Capture the cell that displays the provided text and extract its (x, y) central coordinate. 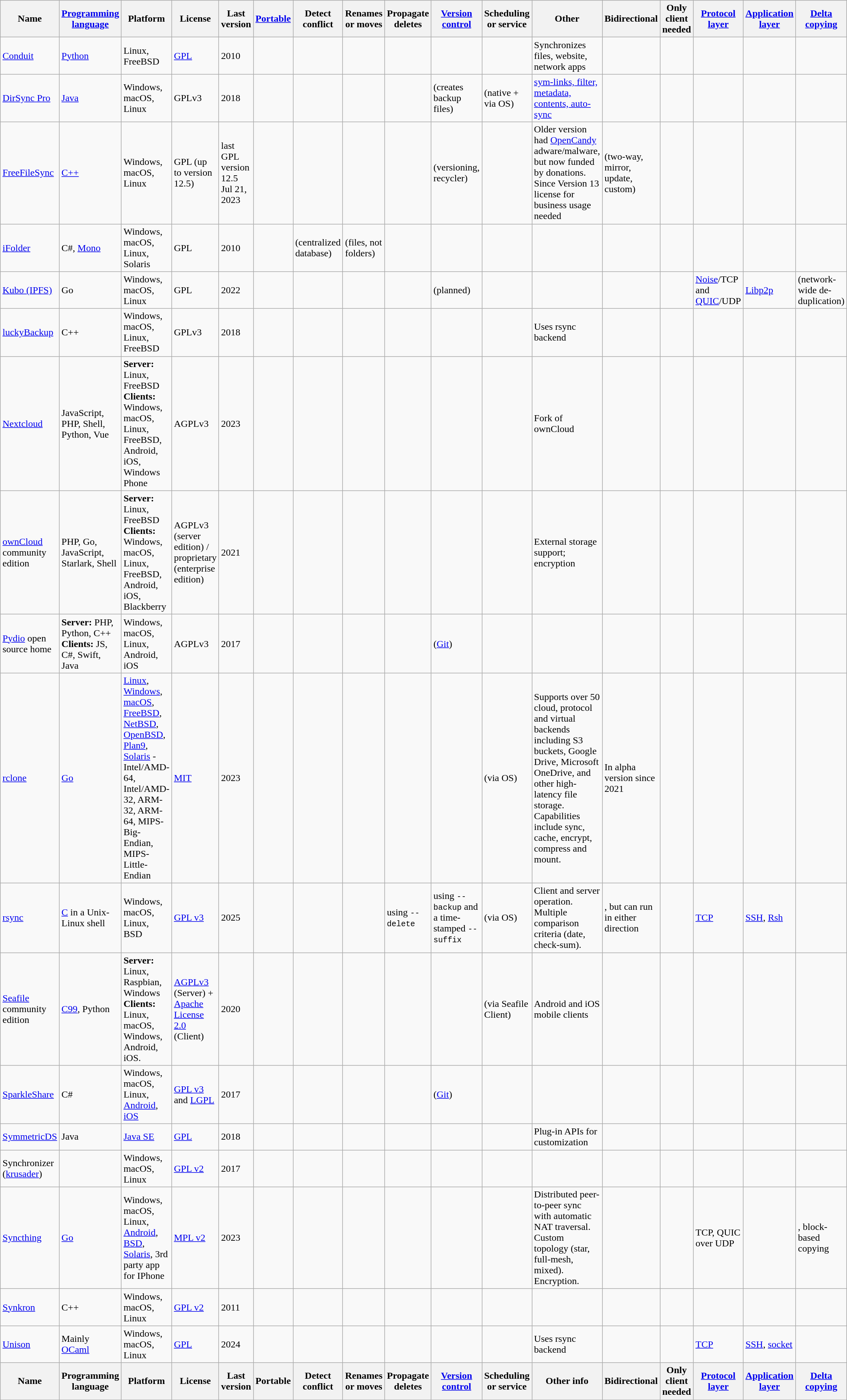
Kubo (IPFS) (30, 290)
(native + via OS) (507, 98)
iFolder (30, 248)
2022 (236, 290)
last GPL version 12.5 Jul 21, 2023 (236, 173)
MPL v2 (195, 1238)
Other (567, 19)
Syncthing (30, 1238)
(planned) (456, 290)
SymmetricDS (30, 1137)
GPL (up to version 12.5) (195, 173)
, block-based copying (821, 1238)
(creates backup files) (456, 98)
Linux, FreeBSD (146, 56)
In alpha version since 2021 (631, 778)
GPL v3 (195, 918)
Synkron (30, 1307)
Seafile community edition (30, 1008)
, but can run in either direction (631, 918)
using --backup and a time-stamped --suffix (456, 918)
2011 (236, 1307)
Mainly OCaml (91, 1344)
(two-way, mirror, update, custom) (631, 173)
Synchronizer (krusader) (30, 1169)
JavaScript, PHP, Shell, Python, Vue (91, 424)
DirSync Pro (30, 98)
2021 (236, 552)
using --delete (408, 918)
2025 (236, 918)
AGPLv3 (server edition) / proprietary (enterprise edition) (195, 552)
AGPLv3 (Server) + Apache License 2.0 (Client) (195, 1008)
Fork of ownCloud (567, 424)
(via Seafile Client) (507, 1008)
MIT (195, 778)
Server: PHP, Python, C++ Clients: JS, C#, Swift, Java (91, 643)
Linux, Windows, macOS, FreeBSD, NetBSD, OpenBSD, Plan9, Solaris - Intel/AMD-64, Intel/AMD-32, ARM-32, ARM-64, MIPS-Big-Endian, MIPS-Little-Endian (146, 778)
Older version had OpenCandy adware/malware, but now funded by donations. Since Version 13 license for business usage needed (567, 173)
ownCloud community edition (30, 552)
C in a Unix-Linux shell (91, 918)
Server: Linux, FreeBSDClients: Windows, macOS, Linux, FreeBSD, Android, iOS, Blackberry (146, 552)
External storage support; encryption (567, 552)
GPL v3 and LGPL (195, 1095)
TCP, QUIC over UDP (718, 1238)
luckyBackup (30, 332)
Distributed peer-to-peer sync with automatic NAT traversal. Custom topology (star, full-mesh, mixed). Encryption. (567, 1238)
Server: Linux, FreeBSD Clients: Windows, macOS, Linux, FreeBSD, Android, iOS, Windows Phone (146, 424)
Windows, macOS, Linux, Solaris (146, 248)
Libp2p (769, 290)
Python (91, 56)
sym-links, filter, metadata, contents, auto-sync (567, 98)
Client and server operation. Multiple comparison criteria (date, check-sum). (567, 918)
C99, Python (91, 1008)
Other info (567, 1381)
Conduit (30, 56)
Windows, macOS, Linux, FreeBSD (146, 332)
Server: Linux, Raspbian, WindowsClients: Linux, macOS, Windows, Android, iOS. (146, 1008)
(centralized database) (318, 248)
rclone (30, 778)
SparkleShare (30, 1095)
Plug-in APIs for customization (567, 1137)
(network-wide de-duplication) (821, 290)
(versioning, recycler) (456, 173)
2020 (236, 1008)
SSH, socket (769, 1344)
SSH, Rsh (769, 918)
Unison (30, 1344)
Synchronizes files, website, network apps (567, 56)
2024 (236, 1344)
Nextcloud (30, 424)
Java SE (146, 1137)
Pydio open source home (30, 643)
Noise/TCP and QUIC/UDP (718, 290)
Android and iOS mobile clients (567, 1008)
Windows, macOS, Linux, Android, BSD, Solaris, 3rd party app for IPhone (146, 1238)
PHP, Go, JavaScript, Starlark, Shell (91, 552)
rsync (30, 918)
C# (91, 1095)
FreeFileSync (30, 173)
(files, not folders) (364, 248)
C#, Mono (91, 248)
Windows, macOS, Linux, BSD (146, 918)
